Pinpoint the cell where the given text exists, returning its [x, y] midpoint coordinate. 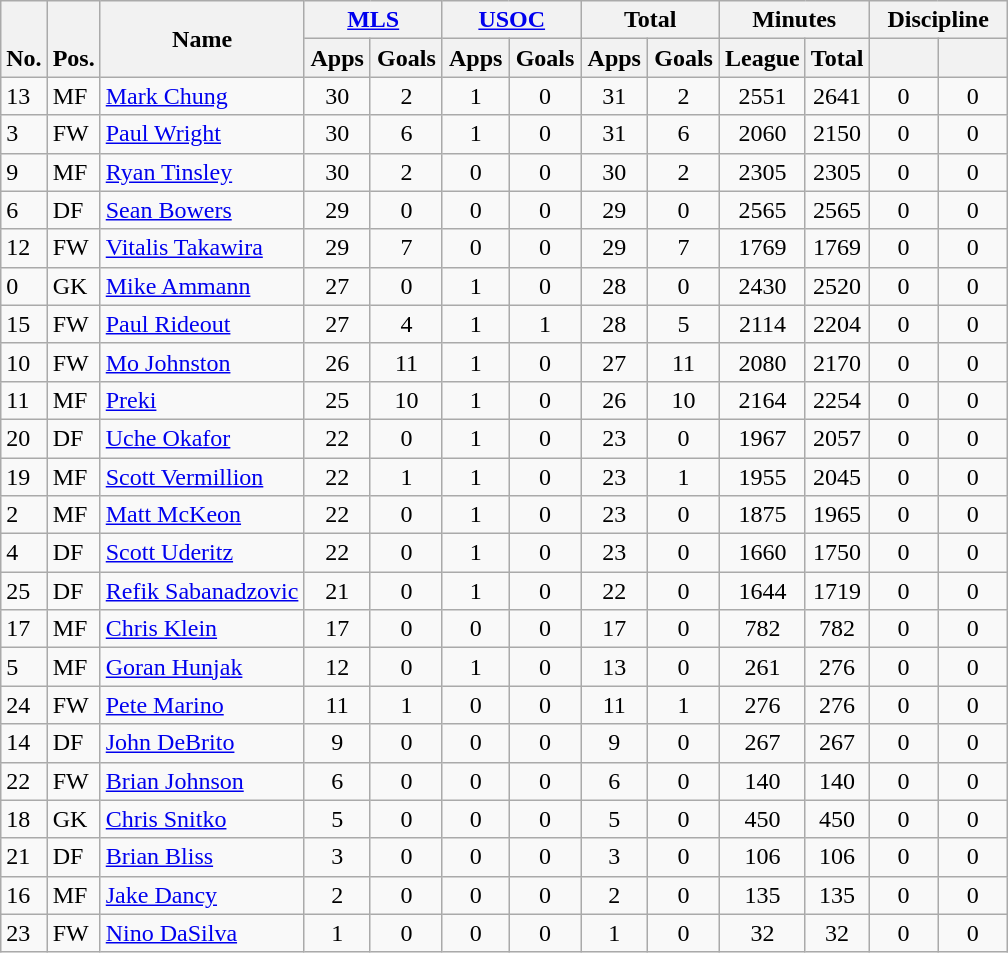
2057 [837, 438]
MLS [374, 20]
1875 [763, 515]
1660 [763, 553]
Scott Uderitz [202, 553]
20 [24, 438]
Jake Dancy [202, 895]
Minutes [794, 20]
Scott Vermillion [202, 477]
Paul Wright [202, 134]
Chris Snitko [202, 819]
Nino DaSilva [202, 933]
24 [24, 705]
2430 [763, 286]
Vitalis Takawira [202, 248]
19 [24, 477]
USOC [512, 20]
1750 [837, 553]
Uche Okafor [202, 438]
261 [763, 667]
18 [24, 819]
2641 [837, 96]
Discipline [938, 20]
Refik Sabanadzovic [202, 591]
2060 [763, 134]
2170 [837, 362]
Mark Chung [202, 96]
1955 [763, 477]
2520 [837, 286]
1965 [837, 515]
Paul Rideout [202, 324]
1967 [763, 438]
John DeBrito [202, 743]
Pos. [74, 39]
2204 [837, 324]
2150 [837, 134]
Matt McKeon [202, 515]
No. [24, 39]
16 [24, 895]
2080 [763, 362]
2254 [837, 400]
14 [24, 743]
Ryan Tinsley [202, 172]
Chris Klein [202, 629]
Brian Johnson [202, 781]
2045 [837, 477]
Preki [202, 400]
1644 [763, 591]
Pete Marino [202, 705]
15 [24, 324]
Sean Bowers [202, 210]
Mike Ammann [202, 286]
2551 [763, 96]
Name [202, 39]
1719 [837, 591]
League [763, 58]
2164 [763, 400]
Goran Hunjak [202, 667]
Brian Bliss [202, 857]
2114 [763, 324]
Mo Johnston [202, 362]
